Search for the cell housing the specified text and yield its (x, y) center coordinate. 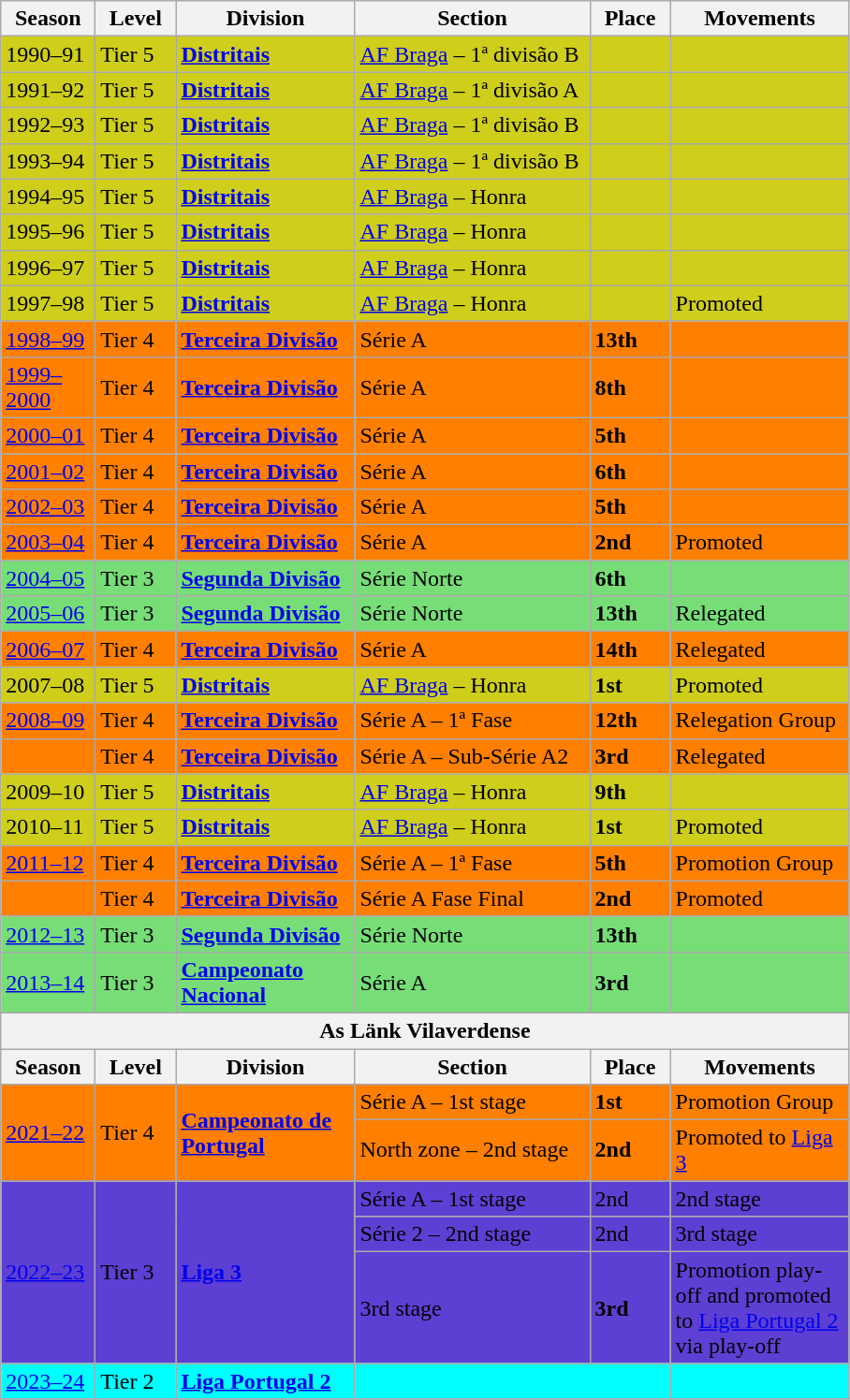
Série A – Sub-Série A2 (472, 756)
2007–08 (49, 685)
2003–04 (49, 543)
Campeonato de Portugal (266, 1132)
2nd stage (760, 1199)
2021–22 (49, 1132)
Relegation Group (760, 721)
Liga Portugal 2 (266, 1381)
2009–10 (49, 792)
14th (630, 649)
1991–92 (49, 90)
1999–2000 (49, 387)
2004–05 (49, 578)
2005–06 (49, 614)
Campeonato Nacional (266, 983)
12th (630, 721)
1993–94 (49, 161)
2001–02 (49, 471)
Promoted to Liga 3 (760, 1151)
Tier 2 (136, 1381)
2000–01 (49, 435)
AF Braga – 1ª divisão A (472, 90)
2002–03 (49, 507)
Promotion play-off and promoted to Liga Portugal 2 via play-off (760, 1308)
North zone – 2nd stage (472, 1151)
9th (630, 792)
2008–09 (49, 721)
2013–14 (49, 983)
As Länk Vilaverdense (425, 1030)
1998–99 (49, 339)
1995–96 (49, 232)
8th (630, 387)
Série A Fase Final (472, 898)
2022–23 (49, 1273)
Liga 3 (266, 1273)
2012–13 (49, 934)
1996–97 (49, 268)
1997–98 (49, 303)
2011–12 (49, 863)
2023–24 (49, 1381)
1994–95 (49, 197)
1990–91 (49, 54)
Série 2 – 2nd stage (472, 1234)
2010–11 (49, 827)
2006–07 (49, 649)
1992–93 (49, 125)
